Provide the [X, Y] coordinate of the cell's center where the given text is located.  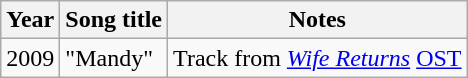
Notes [318, 20]
"Mandy" [114, 58]
Song title [114, 20]
Year [30, 20]
2009 [30, 58]
Track from Wife Returns OST [318, 58]
